Detect which cell encompasses the target text, then output its [X, Y] center coordinate. 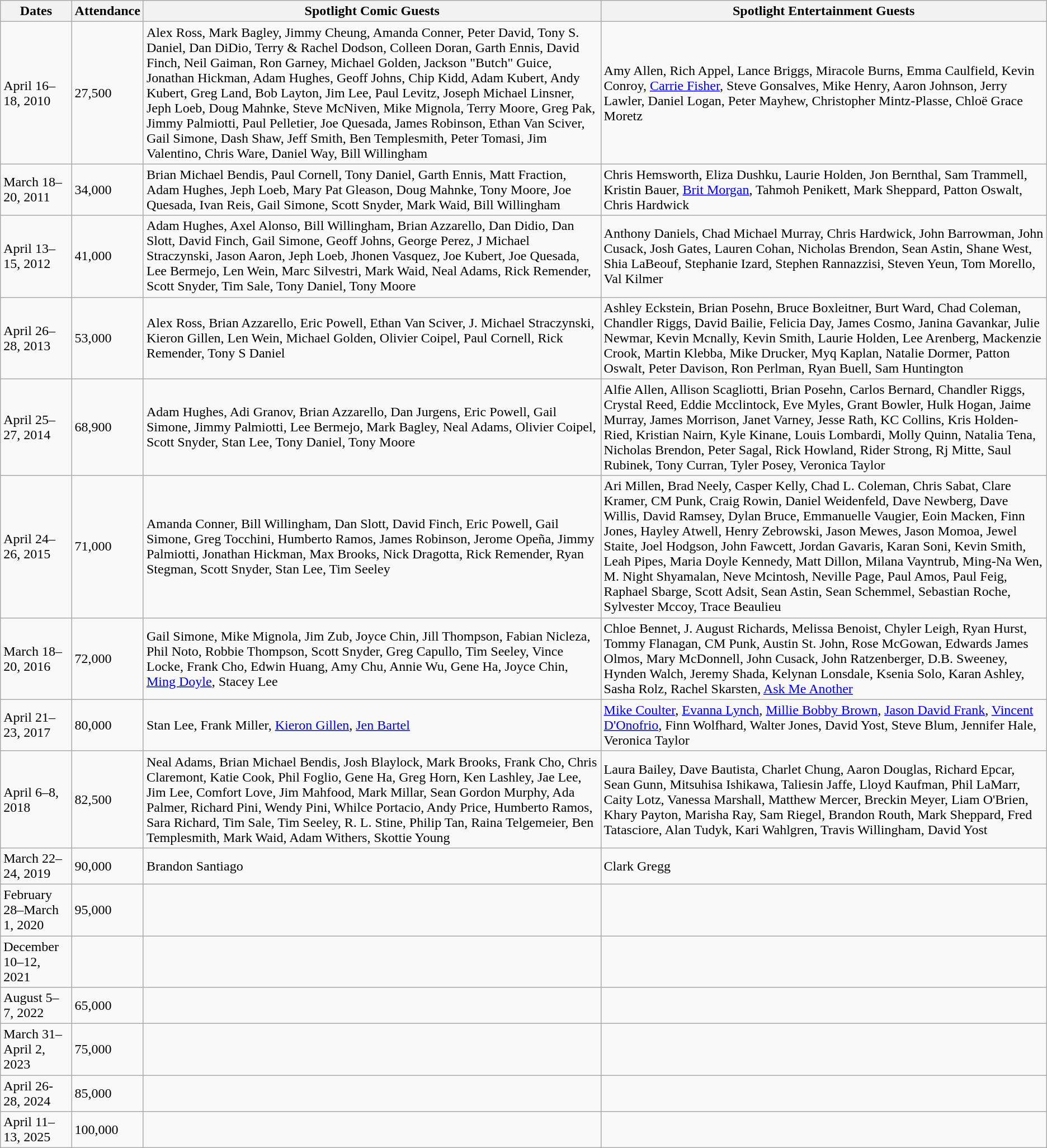
December 10–12, 2021 [36, 961]
April 24–26, 2015 [36, 547]
65,000 [107, 1006]
April 11–13, 2025 [36, 1130]
April 21–23, 2017 [36, 725]
95,000 [107, 910]
Attendance [107, 11]
80,000 [107, 725]
April 6–8, 2018 [36, 799]
Clark Gregg [823, 866]
April 25–27, 2014 [36, 427]
72,000 [107, 658]
Spotlight Comic Guests [372, 11]
Stan Lee, Frank Miller, Kieron Gillen, Jen Bartel [372, 725]
75,000 [107, 1050]
April 13–15, 2012 [36, 256]
100,000 [107, 1130]
Dates [36, 11]
85,000 [107, 1093]
February 28–March 1, 2020 [36, 910]
82,500 [107, 799]
27,500 [107, 93]
41,000 [107, 256]
53,000 [107, 338]
71,000 [107, 547]
34,000 [107, 190]
Spotlight Entertainment Guests [823, 11]
April 26–28, 2013 [36, 338]
March 22–24, 2019 [36, 866]
90,000 [107, 866]
Brandon Santiago [372, 866]
April 16–18, 2010 [36, 93]
March 18–20, 2016 [36, 658]
68,900 [107, 427]
April 26-28, 2024 [36, 1093]
August 5–7, 2022 [36, 1006]
March 31–April 2, 2023 [36, 1050]
March 18–20, 2011 [36, 190]
